Return [X, Y] of the center of cell containing provided text 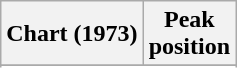
Chart (1973) [72, 34]
Peakposition [189, 34]
